Extract the (X, Y) coordinate from the center of the cell holding the provided text.  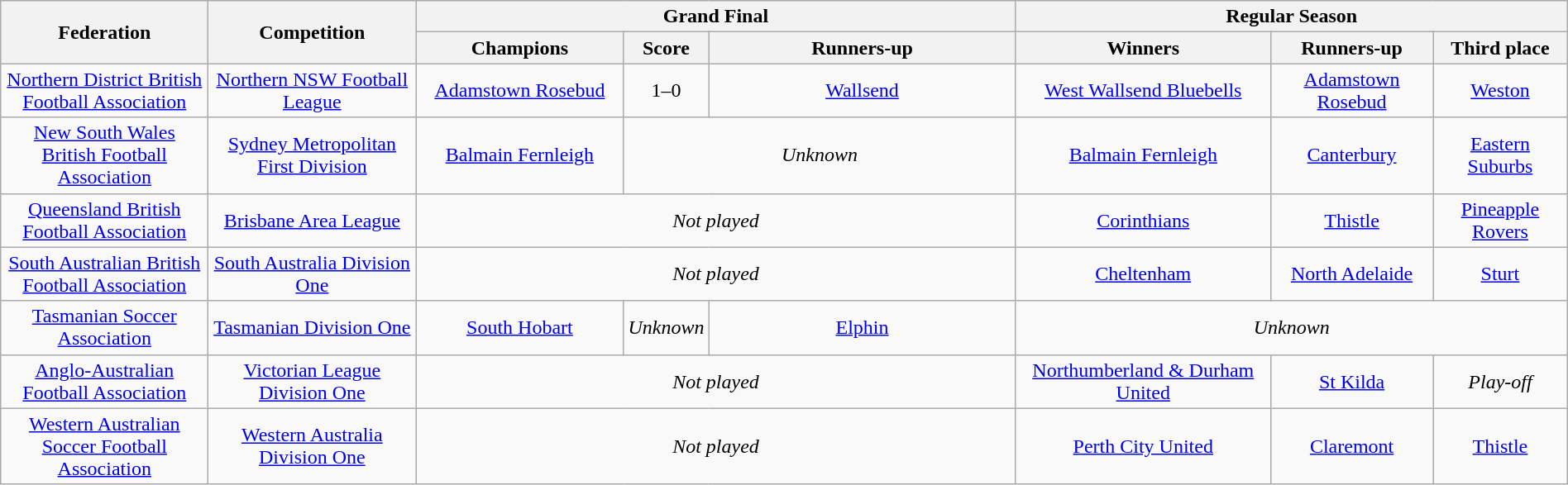
Tasmanian Soccer Association (104, 327)
South Australia Division One (313, 274)
Pineapple Rovers (1500, 220)
1–0 (667, 91)
New South Wales British Football Association (104, 155)
Claremont (1351, 446)
Champions (519, 48)
Western Australia Division One (313, 446)
Western Australian Soccer Football Association (104, 446)
Brisbane Area League (313, 220)
Score (667, 48)
South Australian British Football Association (104, 274)
Federation (104, 32)
Corinthians (1143, 220)
Perth City United (1143, 446)
Third place (1500, 48)
St Kilda (1351, 382)
West Wallsend Bluebells (1143, 91)
Sydney Metropolitan First Division (313, 155)
Sturt (1500, 274)
Canterbury (1351, 155)
Queensland British Football Association (104, 220)
Victorian League Division One (313, 382)
South Hobart (519, 327)
Tasmanian Division One (313, 327)
Wallsend (862, 91)
Winners (1143, 48)
Eastern Suburbs (1500, 155)
Grand Final (716, 17)
Weston (1500, 91)
Northern District British Football Association (104, 91)
Elphin (862, 327)
Northern NSW Football League (313, 91)
Northumberland & Durham United (1143, 382)
Play-off (1500, 382)
Cheltenham (1143, 274)
Regular Season (1292, 17)
North Adelaide (1351, 274)
Competition (313, 32)
Anglo-Australian Football Association (104, 382)
